Determine the (x, y) coordinate at the center of the cell enclosing the given text.  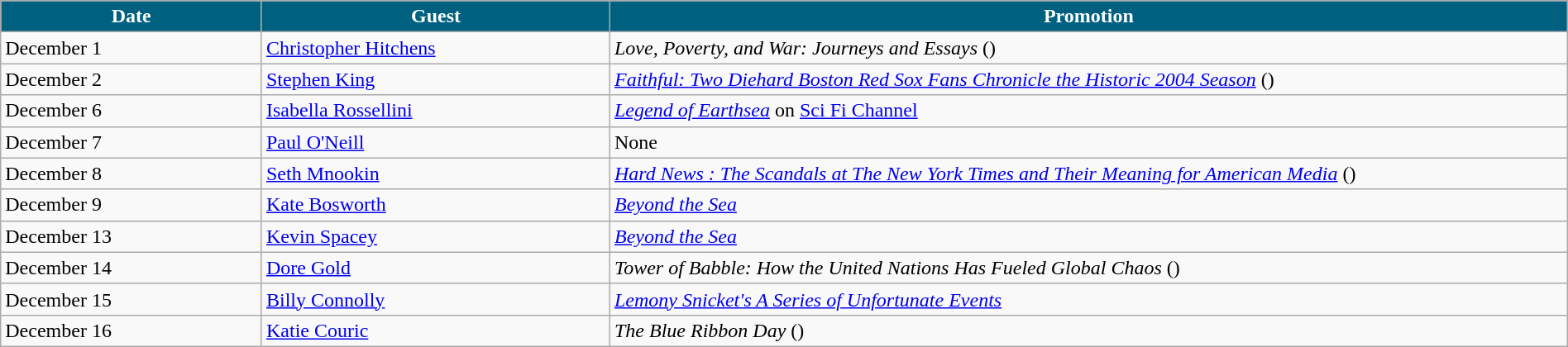
Date (131, 17)
Love, Poverty, and War: Journeys and Essays () (1088, 48)
Christopher Hitchens (435, 48)
December 6 (131, 111)
The Blue Ribbon Day () (1088, 330)
December 14 (131, 268)
Stephen King (435, 79)
Guest (435, 17)
Hard News : The Scandals at The New York Times and Their Meaning for American Media () (1088, 173)
December 15 (131, 299)
December 16 (131, 330)
December 2 (131, 79)
Paul O'Neill (435, 142)
Legend of Earthsea on Sci Fi Channel (1088, 111)
Faithful: Two Diehard Boston Red Sox Fans Chronicle the Historic 2004 Season () (1088, 79)
Seth Mnookin (435, 173)
December 9 (131, 205)
None (1088, 142)
Katie Couric (435, 330)
December 7 (131, 142)
Tower of Babble: How the United Nations Has Fueled Global Chaos () (1088, 268)
Lemony Snicket's A Series of Unfortunate Events (1088, 299)
Dore Gold (435, 268)
Billy Connolly (435, 299)
December 1 (131, 48)
Kevin Spacey (435, 236)
Kate Bosworth (435, 205)
Promotion (1088, 17)
December 13 (131, 236)
December 8 (131, 173)
Isabella Rossellini (435, 111)
